Detect which cell encompasses the target text, then output its [X, Y] center coordinate. 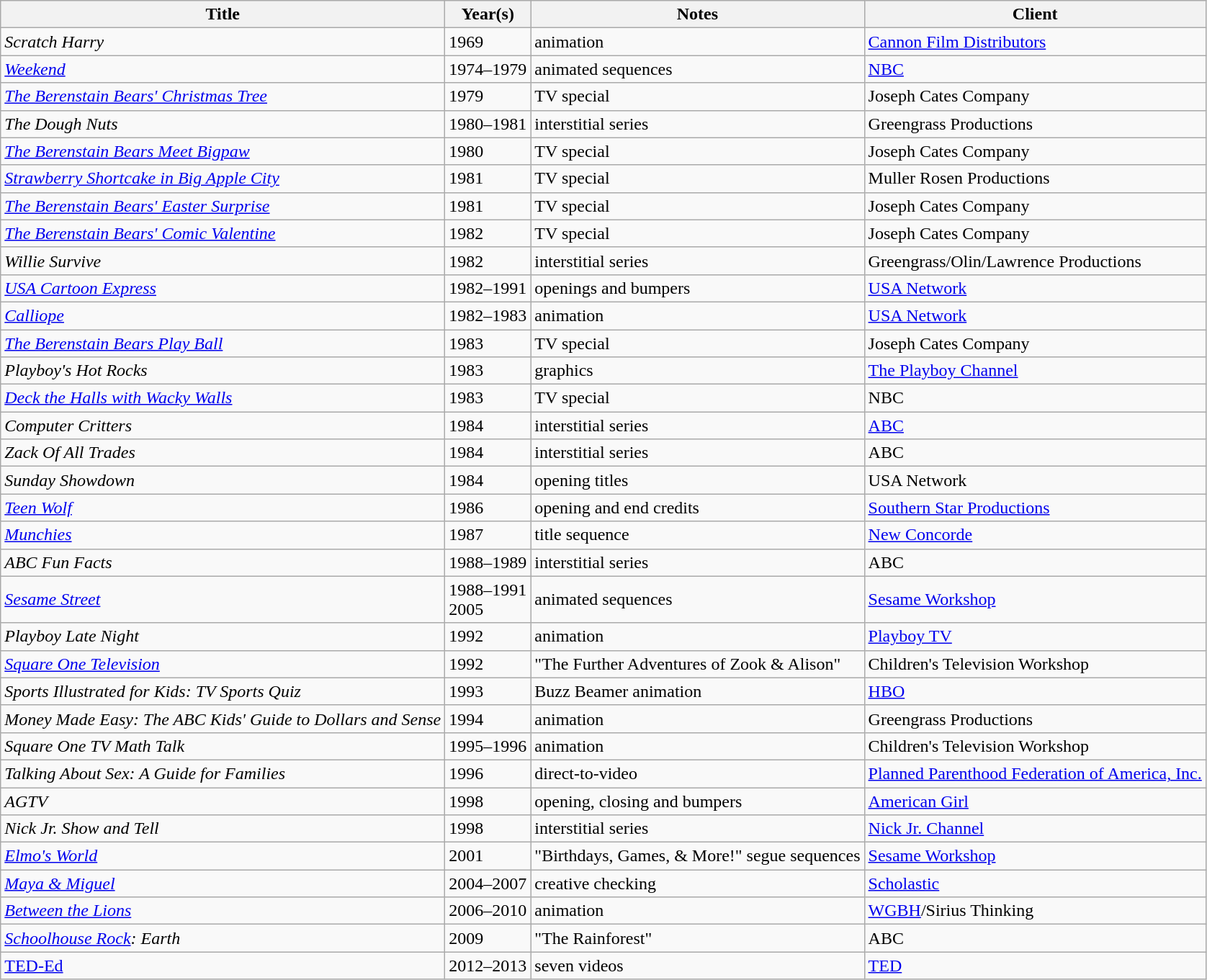
TED [1035, 966]
Playboy TV [1035, 637]
opening and end credits [697, 508]
ABC Fun Facts [223, 562]
TED-Ed [223, 966]
Playboy Late Night [223, 637]
WGBH/Sirius Thinking [1035, 911]
USA Cartoon Express [223, 288]
2006–2010 [488, 911]
Notes [697, 14]
Cannon Film Distributors [1035, 42]
Calliope [223, 315]
Nick Jr. Channel [1035, 829]
Sesame Street [223, 599]
Client [1035, 14]
Deck the Halls with Wacky Walls [223, 398]
Money Made Easy: The ABC Kids' Guide to Dollars and Sense [223, 719]
title sequence [697, 535]
2012–2013 [488, 966]
Title [223, 14]
1982–1983 [488, 315]
opening titles [697, 480]
The Dough Nuts [223, 124]
Strawberry Shortcake in Big Apple City [223, 179]
Zack Of All Trades [223, 453]
2004–2007 [488, 884]
Square One TV Math Talk [223, 746]
Sunday Showdown [223, 480]
graphics [697, 371]
"Birthdays, Games, & More!" segue sequences [697, 856]
Between the Lions [223, 911]
Planned Parenthood Federation of America, Inc. [1035, 773]
Playboy's Hot Rocks [223, 371]
Sports Illustrated for Kids: TV Sports Quiz [223, 691]
Talking About Sex: A Guide for Families [223, 773]
Maya & Miguel [223, 884]
1979 [488, 96]
The Berenstain Bears Play Ball [223, 343]
American Girl [1035, 801]
1969 [488, 42]
Scratch Harry [223, 42]
1995–1996 [488, 746]
HBO [1035, 691]
Year(s) [488, 14]
The Berenstain Bears' Comic Valentine [223, 233]
1980–1981 [488, 124]
2009 [488, 938]
Buzz Beamer animation [697, 691]
"The Further Adventures of Zook & Alison" [697, 664]
1993 [488, 691]
Greengrass/Olin/Lawrence Productions [1035, 261]
1987 [488, 535]
seven videos [697, 966]
Willie Survive [223, 261]
1988–19912005 [488, 599]
1974–1979 [488, 69]
Scholastic [1035, 884]
2001 [488, 856]
The Berenstain Bears' Easter Surprise [223, 206]
1988–1989 [488, 562]
AGTV [223, 801]
opening, closing and bumpers [697, 801]
Teen Wolf [223, 508]
The Berenstain Bears' Christmas Tree [223, 96]
openings and bumpers [697, 288]
Square One Television [223, 664]
Southern Star Productions [1035, 508]
1986 [488, 508]
1994 [488, 719]
1982–1991 [488, 288]
Computer Critters [223, 426]
Nick Jr. Show and Tell [223, 829]
direct-to-video [697, 773]
Elmo's World [223, 856]
creative checking [697, 884]
The Berenstain Bears Meet Bigpaw [223, 151]
1980 [488, 151]
"The Rainforest" [697, 938]
Muller Rosen Productions [1035, 179]
1996 [488, 773]
The Playboy Channel [1035, 371]
Weekend [223, 69]
Schoolhouse Rock: Earth [223, 938]
New Concorde [1035, 535]
Munchies [223, 535]
